Search for the cell housing the specified text and yield its (X, Y) center coordinate. 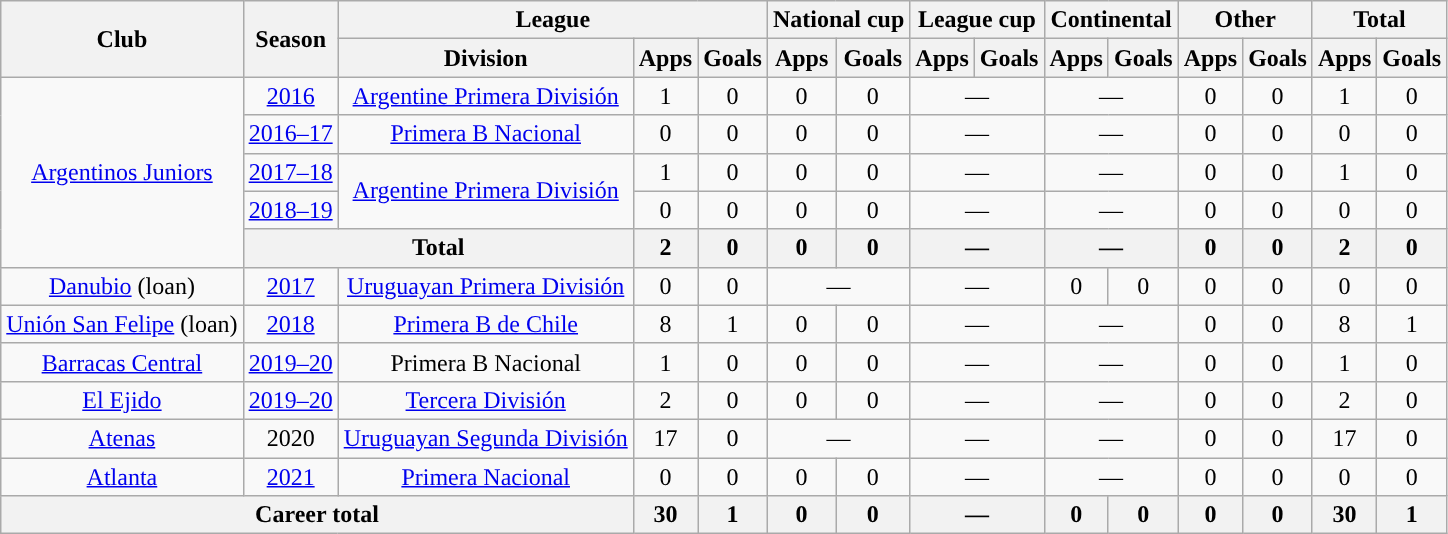
Club (122, 39)
Uruguayan Primera División (486, 286)
Argentinos Juniors (122, 172)
Unión San Felipe (loan) (122, 324)
2021 (290, 477)
2018 (290, 324)
Atlanta (122, 477)
League cup (977, 20)
2018–19 (290, 210)
Division (486, 58)
2016–17 (290, 134)
Tercera División (486, 400)
Other (1245, 20)
Primera Nacional (486, 477)
Primera B de Chile (486, 324)
Season (290, 39)
2017–18 (290, 172)
National cup (838, 20)
2017 (290, 286)
2016 (290, 96)
Career total (317, 515)
Atenas (122, 438)
2020 (290, 438)
Barracas Central (122, 362)
Danubio (loan) (122, 286)
League (552, 20)
El Ejido (122, 400)
Continental (1111, 20)
Uruguayan Segunda División (486, 438)
